Capture the cell that displays the provided text and extract its (X, Y) central coordinate. 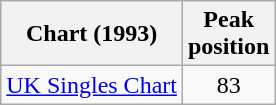
Peakposition (228, 34)
UK Singles Chart (92, 85)
83 (228, 85)
Chart (1993) (92, 34)
